Scan for the cell matching the given text and deliver its [X, Y] coordinate at center. 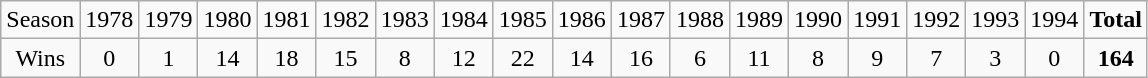
1 [168, 58]
11 [758, 58]
1994 [1054, 20]
1982 [346, 20]
1991 [878, 20]
9 [878, 58]
Season [40, 20]
22 [522, 58]
1987 [640, 20]
18 [286, 58]
7 [936, 58]
1988 [700, 20]
164 [1116, 58]
1984 [464, 20]
1989 [758, 20]
1993 [996, 20]
12 [464, 58]
16 [640, 58]
3 [996, 58]
1985 [522, 20]
1983 [404, 20]
1986 [582, 20]
1979 [168, 20]
15 [346, 58]
Total [1116, 20]
1992 [936, 20]
1980 [228, 20]
1978 [110, 20]
6 [700, 58]
1990 [818, 20]
Wins [40, 58]
1981 [286, 20]
